From the cell containing the given text, extract its center point as (X, Y) coordinate. 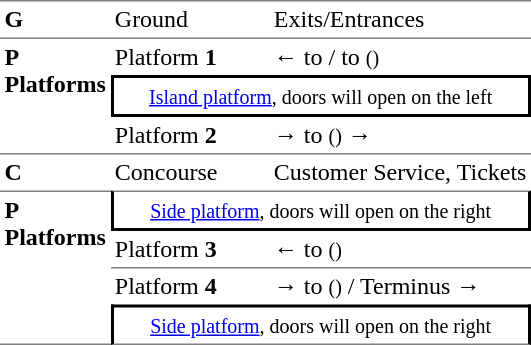
Customer Service, Tickets (400, 172)
Platform 2 (190, 135)
← to / to () (400, 57)
→ to () → (400, 135)
C (55, 172)
Exits/Entrances (400, 20)
Concourse (190, 172)
← to () (400, 250)
Platform 3 (190, 250)
Platform 1 (190, 57)
Island platform, doors will open on the left (320, 96)
Platform 4 (190, 286)
→ to () / Terminus → (400, 286)
Ground (190, 20)
G (55, 20)
